Search for the cell housing the specified text and yield its [X, Y] center coordinate. 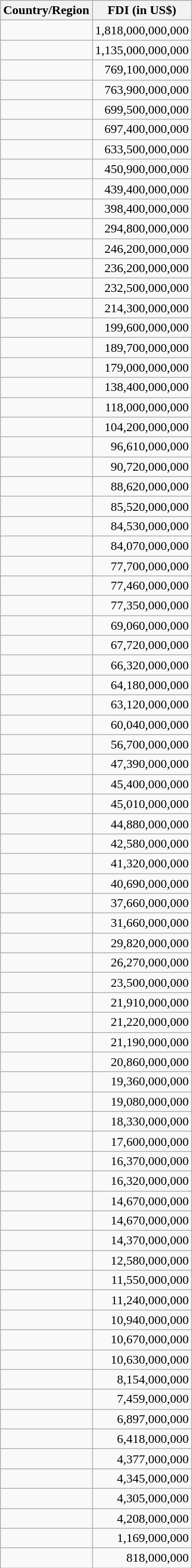
69,060,000,000 [142, 626]
246,200,000,000 [142, 249]
19,360,000,000 [142, 1082]
6,418,000,000 [142, 1439]
45,400,000,000 [142, 784]
56,700,000,000 [142, 744]
21,190,000,000 [142, 1042]
84,530,000,000 [142, 526]
77,460,000,000 [142, 586]
45,010,000,000 [142, 804]
138,400,000,000 [142, 387]
10,670,000,000 [142, 1340]
4,345,000,000 [142, 1478]
64,180,000,000 [142, 685]
199,600,000,000 [142, 328]
60,040,000,000 [142, 725]
20,860,000,000 [142, 1062]
77,350,000,000 [142, 606]
104,200,000,000 [142, 427]
96,610,000,000 [142, 447]
189,700,000,000 [142, 348]
66,320,000,000 [142, 665]
21,220,000,000 [142, 1022]
763,900,000,000 [142, 90]
232,500,000,000 [142, 288]
14,370,000,000 [142, 1241]
633,500,000,000 [142, 149]
294,800,000,000 [142, 228]
67,720,000,000 [142, 645]
439,400,000,000 [142, 189]
23,500,000,000 [142, 983]
85,520,000,000 [142, 506]
77,700,000,000 [142, 566]
179,000,000,000 [142, 367]
8,154,000,000 [142, 1379]
16,320,000,000 [142, 1181]
10,940,000,000 [142, 1320]
29,820,000,000 [142, 943]
699,500,000,000 [142, 109]
769,100,000,000 [142, 70]
450,900,000,000 [142, 169]
63,120,000,000 [142, 705]
214,300,000,000 [142, 308]
7,459,000,000 [142, 1399]
16,370,000,000 [142, 1161]
FDI (in US$) [142, 10]
4,305,000,000 [142, 1498]
1,818,000,000,000 [142, 30]
11,550,000,000 [142, 1280]
26,270,000,000 [142, 963]
41,320,000,000 [142, 863]
4,208,000,000 [142, 1518]
6,897,000,000 [142, 1419]
11,240,000,000 [142, 1300]
21,910,000,000 [142, 1002]
1,135,000,000,000 [142, 50]
37,660,000,000 [142, 903]
10,630,000,000 [142, 1359]
118,000,000,000 [142, 407]
84,070,000,000 [142, 546]
697,400,000,000 [142, 129]
4,377,000,000 [142, 1459]
90,720,000,000 [142, 467]
818,000,000 [142, 1558]
31,660,000,000 [142, 923]
1,169,000,000 [142, 1538]
88,620,000,000 [142, 486]
47,390,000,000 [142, 764]
18,330,000,000 [142, 1121]
44,880,000,000 [142, 824]
42,580,000,000 [142, 843]
17,600,000,000 [142, 1141]
398,400,000,000 [142, 209]
Country/Region [46, 10]
12,580,000,000 [142, 1260]
19,080,000,000 [142, 1101]
40,690,000,000 [142, 884]
236,200,000,000 [142, 268]
